Scan for the cell matching the given text and deliver its [X, Y] coordinate at center. 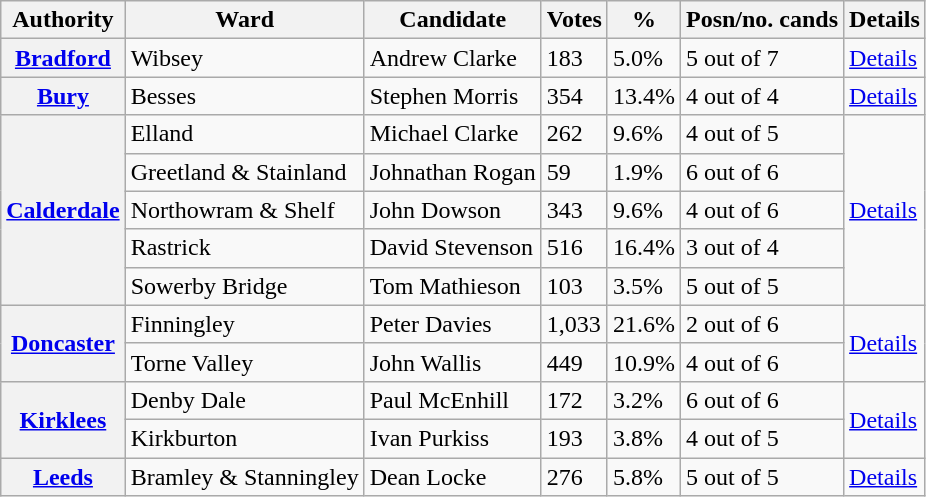
Tom Mathieson [452, 286]
Ward [244, 20]
193 [574, 438]
5 out of 7 [762, 58]
103 [574, 286]
Paul McEnhill [452, 400]
2 out of 6 [762, 324]
16.4% [644, 248]
3.8% [644, 438]
3.2% [644, 400]
Besses [244, 96]
Wibsey [244, 58]
Bury [63, 96]
Authority [63, 20]
449 [574, 362]
5.8% [644, 477]
Calderdale [63, 210]
Johnathan Rogan [452, 172]
Bramley & Stanningley [244, 477]
Kirklees [63, 419]
Elland [244, 134]
354 [574, 96]
% [644, 20]
13.4% [644, 96]
10.9% [644, 362]
Northowram & Shelf [244, 210]
276 [574, 477]
Posn/no. cands [762, 20]
1,033 [574, 324]
262 [574, 134]
Andrew Clarke [452, 58]
John Wallis [452, 362]
1.9% [644, 172]
Rastrick [244, 248]
Doncaster [63, 343]
Peter Davies [452, 324]
Stephen Morris [452, 96]
Finningley [244, 324]
Bradford [63, 58]
21.6% [644, 324]
4 out of 4 [762, 96]
John Dowson [452, 210]
5.0% [644, 58]
Sowerby Bridge [244, 286]
Michael Clarke [452, 134]
Torne Valley [244, 362]
Greetland & Stainland [244, 172]
Candidate [452, 20]
343 [574, 210]
Votes [574, 20]
David Stevenson [452, 248]
183 [574, 58]
Kirkburton [244, 438]
59 [574, 172]
3.5% [644, 286]
Ivan Purkiss [452, 438]
172 [574, 400]
Dean Locke [452, 477]
3 out of 4 [762, 248]
Leeds [63, 477]
Denby Dale [244, 400]
516 [574, 248]
